Locate the cell with the specified text and output its [x, y] center coordinate. 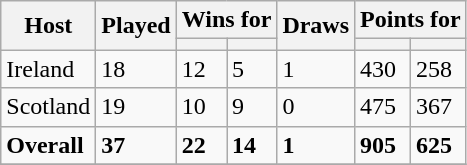
258 [438, 69]
18 [136, 69]
0 [316, 107]
905 [383, 145]
22 [201, 145]
Played [136, 26]
430 [383, 69]
Ireland [48, 69]
Wins for [226, 20]
12 [201, 69]
14 [252, 145]
Overall [48, 145]
9 [252, 107]
19 [136, 107]
10 [201, 107]
Draws [316, 26]
Scotland [48, 107]
Points for [411, 20]
5 [252, 69]
475 [383, 107]
Host [48, 26]
37 [136, 145]
367 [438, 107]
625 [438, 145]
